Identify which cell holds the provided text, then report its [x, y] central coordinate. 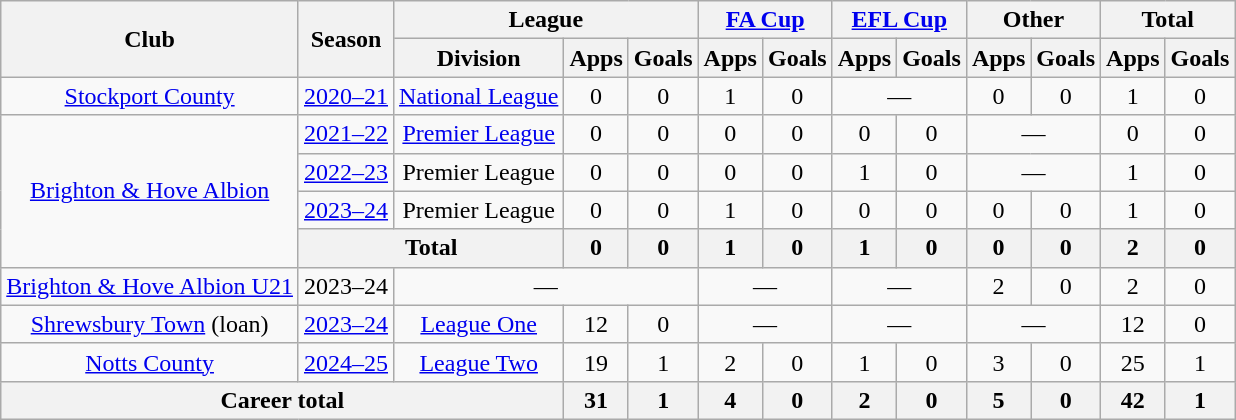
5 [998, 400]
42 [1133, 400]
Shrewsbury Town (loan) [150, 324]
2021–22 [346, 134]
25 [1133, 362]
19 [596, 362]
Division [479, 58]
FA Cup [765, 20]
Brighton & Hove Albion [150, 191]
Notts County [150, 362]
3 [998, 362]
2020–21 [346, 96]
Other [1033, 20]
National League [479, 96]
EFL Cup [899, 20]
League [546, 20]
Club [150, 39]
League One [479, 324]
Career total [282, 400]
Stockport County [150, 96]
League Two [479, 362]
Season [346, 39]
2024–25 [346, 362]
4 [730, 400]
31 [596, 400]
2022–23 [346, 172]
Brighton & Hove Albion U21 [150, 286]
